Return the [X, Y] coordinate for the center point of the cell that contains the specified text.  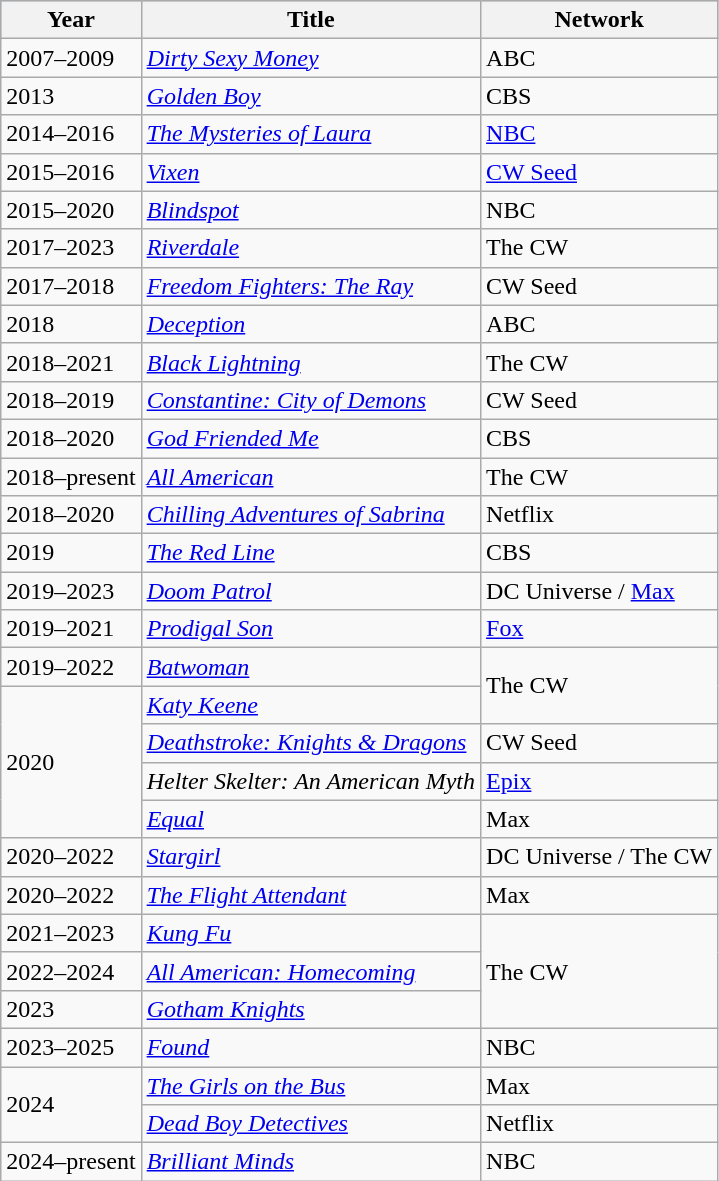
Deception [310, 324]
The Flight Attendant [310, 895]
Deathstroke: Knights & Dragons [310, 743]
2023 [71, 1009]
Doom Patrol [310, 591]
2024 [71, 1104]
Chilling Adventures of Sabrina [310, 515]
God Friended Me [310, 438]
Katy Keene [310, 705]
2017–2018 [71, 286]
Equal [310, 819]
2015–2016 [71, 172]
2018–2021 [71, 362]
Dirty Sexy Money [310, 58]
All American: Homecoming [310, 971]
2018–present [71, 477]
2024–present [71, 1162]
2022–2024 [71, 971]
Blindspot [310, 210]
2023–2025 [71, 1047]
Constantine: City of Demons [310, 400]
2020 [71, 762]
Epix [600, 781]
2021–2023 [71, 933]
2018 [71, 324]
2015–2020 [71, 210]
The Girls on the Bus [310, 1085]
2014–2016 [71, 134]
Golden Boy [310, 96]
Kung Fu [310, 933]
2019–2023 [71, 591]
Prodigal Son [310, 629]
2019–2021 [71, 629]
DC Universe / Max [600, 591]
Helter Skelter: An American Myth [310, 781]
Dead Boy Detectives [310, 1124]
Year [71, 20]
Black Lightning [310, 362]
2017–2023 [71, 248]
Brilliant Minds [310, 1162]
2019–2022 [71, 667]
The Mysteries of Laura [310, 134]
2018–2019 [71, 400]
The Red Line [310, 553]
2013 [71, 96]
Freedom Fighters: The Ray [310, 286]
Stargirl [310, 857]
Network [600, 20]
Title [310, 20]
Gotham Knights [310, 1009]
2019 [71, 553]
Found [310, 1047]
All American [310, 477]
Riverdale [310, 248]
Fox [600, 629]
Batwoman [310, 667]
Vixen [310, 172]
2007–2009 [71, 58]
DC Universe / The CW [600, 857]
